Detect which cell encompasses the target text, then output its [X, Y] center coordinate. 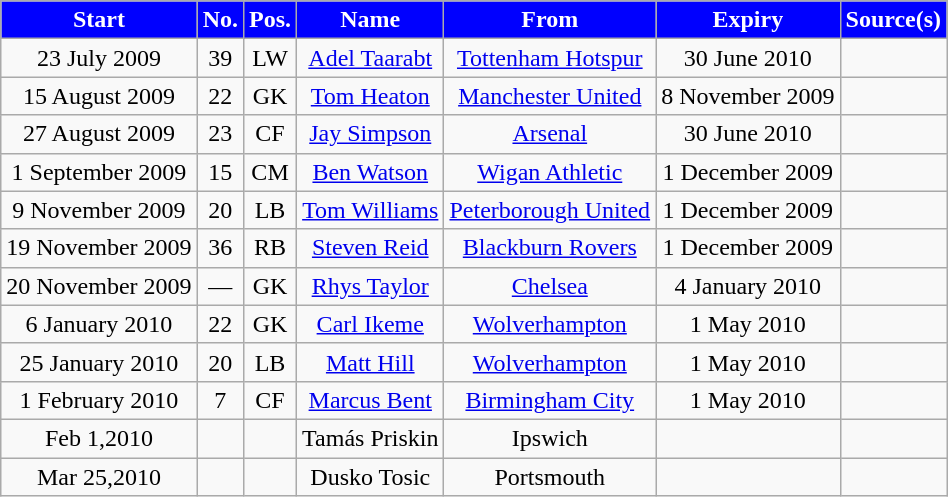
Marcus Bent [370, 400]
Mar 25,2010 [99, 477]
36 [220, 248]
CM [270, 172]
Steven Reid [370, 248]
Peterborough United [550, 210]
Chelsea [550, 286]
4 January 2010 [748, 286]
Rhys Taylor [370, 286]
19 November 2009 [99, 248]
9 November 2009 [99, 210]
Source(s) [894, 20]
Tom Williams [370, 210]
LW [270, 58]
Jay Simpson [370, 134]
15 [220, 172]
Tamás Priskin [370, 438]
No. [220, 20]
6 January 2010 [99, 324]
23 July 2009 [99, 58]
7 [220, 400]
Portsmouth [550, 477]
Matt Hill [370, 362]
1 February 2010 [99, 400]
Blackburn Rovers [550, 248]
20 November 2009 [99, 286]
15 August 2009 [99, 96]
Name [370, 20]
25 January 2010 [99, 362]
8 November 2009 [748, 96]
Adel Taarabt [370, 58]
Pos. [270, 20]
From [550, 20]
Ben Watson [370, 172]
23 [220, 134]
Start [99, 20]
Carl Ikeme [370, 324]
Feb 1,2010 [99, 438]
27 August 2009 [99, 134]
Tom Heaton [370, 96]
Ipswich [550, 438]
Expiry [748, 20]
Manchester United [550, 96]
Wigan Athletic [550, 172]
Arsenal [550, 134]
Birmingham City [550, 400]
Tottenham Hotspur [550, 58]
39 [220, 58]
1 September 2009 [99, 172]
Dusko Tosic [370, 477]
RB [270, 248]
— [220, 286]
